Find where the given text appears and provide that cell's center as (x, y) coordinate. 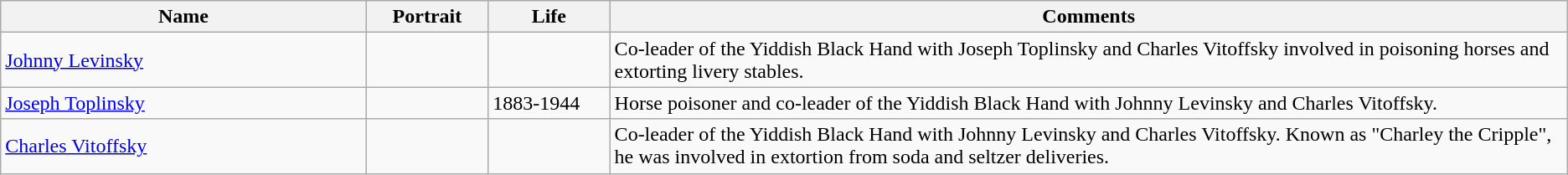
Johnny Levinsky (183, 60)
Name (183, 17)
Joseph Toplinsky (183, 103)
Comments (1089, 17)
Portrait (427, 17)
Co-leader of the Yiddish Black Hand with Joseph Toplinsky and Charles Vitoffsky involved in poisoning horses and extorting livery stables. (1089, 60)
Charles Vitoffsky (183, 146)
Life (549, 17)
1883-1944 (549, 103)
Horse poisoner and co-leader of the Yiddish Black Hand with Johnny Levinsky and Charles Vitoffsky. (1089, 103)
